Extract the (X, Y) coordinate from the center of the cell holding the provided text.  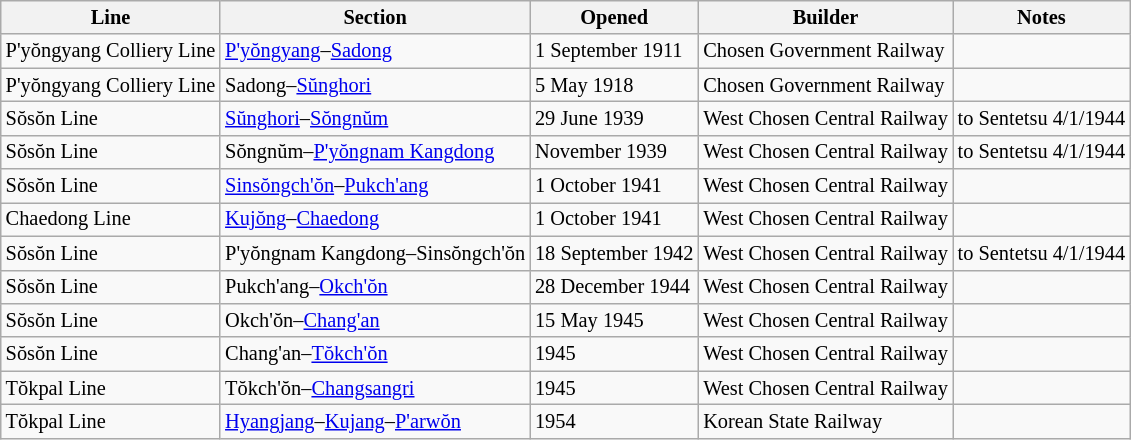
1 September 1911 (614, 51)
Chang'an–Tŏkch'ŏn (375, 354)
1954 (614, 421)
Sŏngnŭm–P'yŏngnam Kangdong (375, 152)
Opened (614, 17)
Notes (1042, 17)
Kujŏng–Chaedong (375, 219)
Line (110, 17)
Sadong–Sŭnghori (375, 85)
29 June 1939 (614, 118)
5 May 1918 (614, 85)
Okch'ŏn–Chang'an (375, 320)
Korean State Railway (825, 421)
Tŏkch'ŏn–Changsangri (375, 388)
28 December 1944 (614, 287)
Chaedong Line (110, 219)
Hyangjang–Kujang–P'arwŏn (375, 421)
18 September 1942 (614, 253)
Sinsŏngch'ŏn–Pukch'ang (375, 186)
Section (375, 17)
P'yŏngnam Kangdong–Sinsŏngch'ŏn (375, 253)
November 1939 (614, 152)
15 May 1945 (614, 320)
P'yŏngyang–Sadong (375, 51)
Sŭnghori–Sŏngnŭm (375, 118)
Builder (825, 17)
Pukch'ang–Okch'ŏn (375, 287)
